Return the (x, y) coordinate for the center point of the cell that contains the specified text.  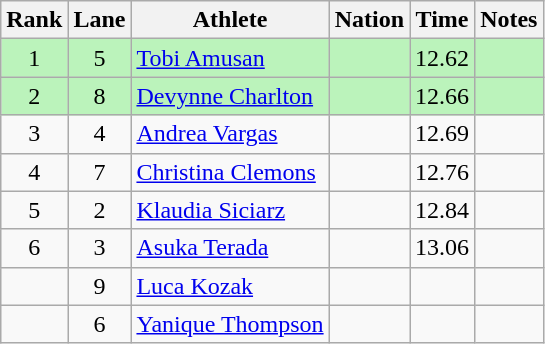
Nation (369, 20)
Tobi Amusan (230, 58)
7 (100, 172)
12.84 (442, 210)
Klaudia Siciarz (230, 210)
12.66 (442, 96)
12.69 (442, 134)
Notes (509, 20)
Christina Clemons (230, 172)
12.76 (442, 172)
Devynne Charlton (230, 96)
8 (100, 96)
Asuka Terada (230, 248)
Luca Kozak (230, 286)
Yanique Thompson (230, 324)
12.62 (442, 58)
Athlete (230, 20)
Andrea Vargas (230, 134)
Rank (34, 20)
13.06 (442, 248)
Lane (100, 20)
9 (100, 286)
1 (34, 58)
Time (442, 20)
